Provide the [x, y] coordinate of the cell's center where the given text is located.  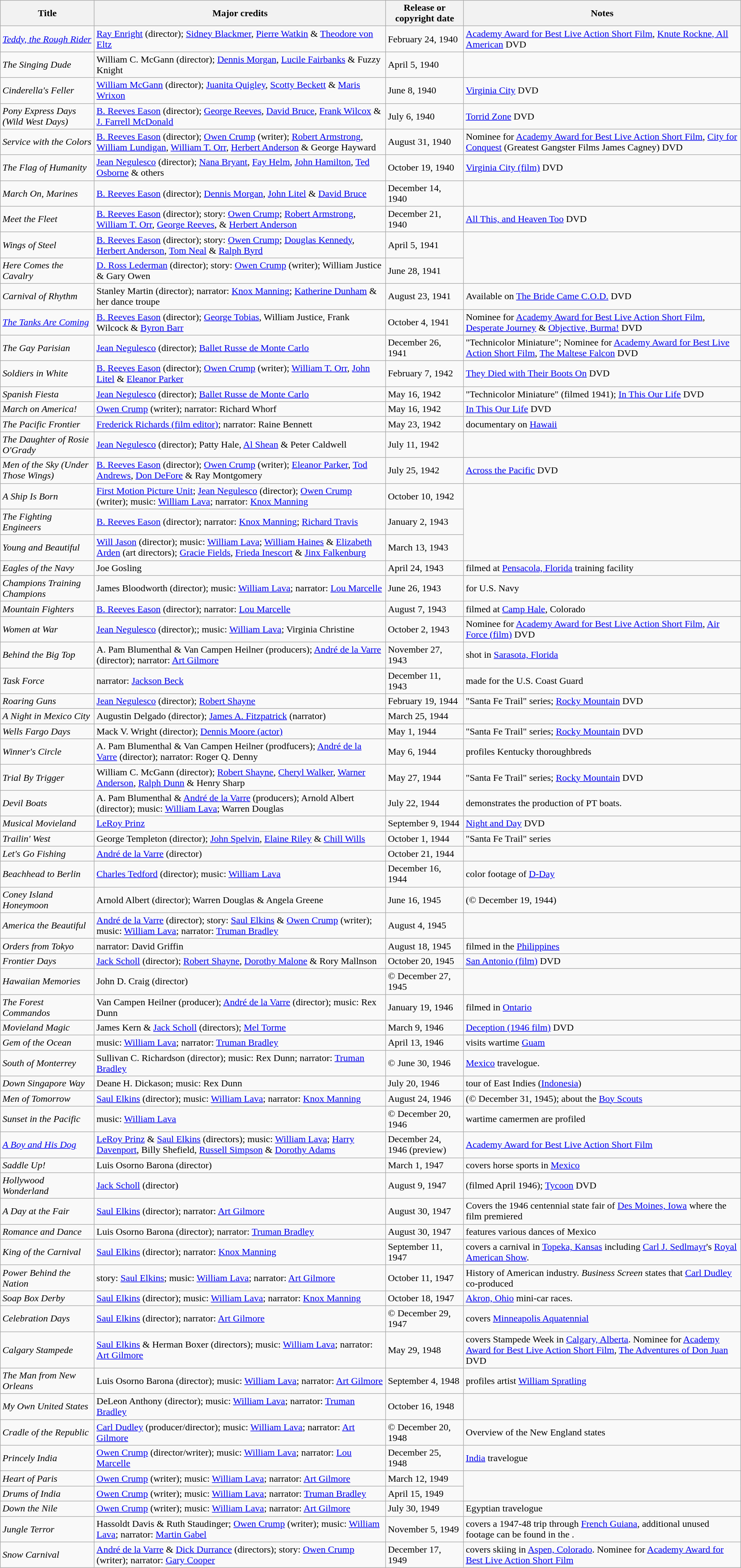
Deception (1946 film) DVD [602, 1028]
November 5, 1949 [424, 1529]
Task Force [47, 681]
Jack Scholl (director); Robert Shayne, Dorothy Malone & Rory Mallnson [240, 961]
Saddle Up! [47, 1165]
April 5, 1941 [424, 245]
Arnold Albert (director); Warren Douglas & Angela Greene [240, 900]
Roaring Guns [47, 701]
DeLeon Anthony (director); music: William Lava; narrator: Truman Bradley [240, 1407]
The Pacific Frontier [47, 424]
August 18, 1945 [424, 946]
March on America! [47, 409]
Behind the Big Top [47, 655]
Men of the Sky (Under Those Wings) [47, 470]
Carnival of Rhythm [47, 296]
Academy Award for Best Live Action Short Film, Knute Rockne, All American DVD [602, 39]
visits wartime Guam [602, 1043]
June 26, 1943 [424, 588]
June 28, 1941 [424, 271]
May 1, 1944 [424, 731]
August 24, 1946 [424, 1099]
Jungle Terror [47, 1529]
India travelogue [602, 1458]
Stanley Martin (director); narrator: Knox Manning; Katherine Dunham & her dance troupe [240, 296]
B. Reeves Eason (director); narrator: Lou Marcelle [240, 609]
Teddy, the Rough Rider [47, 39]
B. Reeves Eason (director); story: Owen Crump; Douglas Kennedy, Herbert Anderson, Tom Neal & Ralph Byrd [240, 245]
A Day at the Fair [47, 1211]
B. Reeves Eason (director); story: Owen Crump; Robert Armstrong, William T. Orr, George Reeves, & Herbert Anderson [240, 219]
February 7, 1942 [424, 374]
July 20, 1946 [424, 1084]
July 30, 1949 [424, 1509]
Orders from Tokyo [47, 946]
Torrid Zone DVD [602, 116]
A Ship Is Born [47, 496]
music: William Lava [240, 1119]
October 18, 1947 [424, 1298]
October 19, 1940 [424, 168]
July 11, 1942 [424, 445]
Deane H. Dickason; music: Rex Dunn [240, 1084]
December 21, 1940 [424, 219]
D. Ross Lederman (director); story: Owen Crump (writer); William Justice & Gary Owen [240, 271]
May 6, 1944 [424, 752]
October 21, 1944 [424, 854]
Down Singapore Way [47, 1084]
Service with the Colors [47, 142]
March 12, 1949 [424, 1479]
March On, Marines [47, 193]
August 9, 1947 [424, 1186]
February 24, 1940 [424, 39]
color footage of D-Day [602, 874]
demonstrates the production of PT boats. [602, 803]
Van Campen Heilner (producer); André de la Varre (director); music: Rex Dunn [240, 1007]
covers Stampede Week in Calgary, Alberta. Nominee for Academy Award for Best Live Action Short Film, The Adventures of Don Juan DVD [602, 1350]
William C. McGann (director); Dennis Morgan, Lucile Fairbanks & Fuzzy Knight [240, 65]
June 16, 1945 [424, 900]
Ray Enright (director); Sidney Blackmer, Pierre Watkin & Theodore von Eltz [240, 39]
Devil Boats [47, 803]
The Tanks Are Coming [47, 322]
Jean Negulesco (director);; music: William Lava; Virginia Christine [240, 629]
A. Pam Blumenthal & Van Campen Heilner (prodfucers); André de la Varre (director); narrator: Roger Q. Denny [240, 752]
Joe Gosling [240, 568]
B. Reeves Eason (director); Owen Crump (writer); Eleanor Parker, Tod Andrews, Don DeFore & Ray Montgomery [240, 470]
covers a carnival in Topeka, Kansas including Carl J. Sedlmayr's Royal American Show. [602, 1252]
Winner's Circle [47, 752]
Nominee for Academy Award for Best Live Action Short Film, Desperate Journey & Objective, Burma! DVD [602, 322]
February 19, 1944 [424, 701]
Title [47, 13]
Overview of the New England states [602, 1433]
Soap Box Derby [47, 1298]
Hassoldt Davis & Ruth Staudinger; Owen Crump (writer); music: William Lava; narrator: Martin Gabel [240, 1529]
The Man from New Orleans [47, 1381]
March 13, 1943 [424, 548]
The Daughter of Rosie O'Grady [47, 445]
filmed in Ontario [602, 1007]
Major credits [240, 13]
Drums of India [47, 1494]
Romance and Dance [47, 1232]
B. Reeves Eason (director); George Tobias, William Justice, Frank Wilcock & Byron Barr [240, 322]
December 25, 1948 [424, 1458]
covers horse sports in Mexico [602, 1165]
April 15, 1949 [424, 1494]
Luis Osorno Barona (director) [240, 1165]
Jean Negulesco (director); Robert Shayne [240, 701]
San Antonio (film) DVD [602, 961]
B. Reeves Eason (director); Owen Crump (writer); Robert Armstrong, William Lundigan, William T. Orr, Herbert Anderson & George Hayward [240, 142]
The Gay Parisian [47, 348]
filmed in the Philippines [602, 946]
(filmed April 1946); Tycoon DVD [602, 1186]
Luis Osorno Barona (director); narrator: Truman Bradley [240, 1232]
André de la Varre (director) [240, 854]
April 5, 1940 [424, 65]
The Singing Dude [47, 65]
July 6, 1940 [424, 116]
October 20, 1945 [424, 961]
Meet the Fleet [47, 219]
for U.S. Navy [602, 588]
History of American industry. Business Screen states that Carl Dudley co-produced [602, 1278]
January 2, 1943 [424, 522]
Saul Elkins (director); narrator: Knox Manning [240, 1252]
Night and Day DVD [602, 824]
The Forest Commandos [47, 1007]
May 27, 1944 [424, 777]
Mountain Fighters [47, 609]
William C. McGann (director); Robert Shayne, Cheryl Walker, Warner Anderson, Ralph Dunn & Henry Sharp [240, 777]
documentary on Hawaii [602, 424]
Calgary Stampede [47, 1350]
January 19, 1946 [424, 1007]
Heart of Paris [47, 1479]
narrator: David Griffin [240, 946]
"Santa Fe Trail" series [602, 839]
Akron, Ohio mini-car races. [602, 1298]
Wings of Steel [47, 245]
James Bloodworth (director); music: William Lava; narrator: Lou Marcelle [240, 588]
Will Jason (director); music: William Lava; William Haines & Elizabeth Arden (art directors); Gracie Fields, Frieda Inescort & Jinx Falkenburg [240, 548]
André de la Varre & Dick Durrance (directors); story: Owen Crump (writer); narrator: Gary Cooper [240, 1555]
November 27, 1943 [424, 655]
Owen Crump (director/writer); music: William Lava; narrator: Lou Marcelle [240, 1458]
profiles Kentucky thoroughbreds [602, 752]
James Kern & Jack Scholl (directors); Mel Torme [240, 1028]
Champions Training Champions [47, 588]
covers skiing in Aspen, Colorado. Nominee for Academy Award for Best Live Action Short Film [602, 1555]
© December 20, 1948 [424, 1433]
August 4, 1945 [424, 925]
Across the Pacific DVD [602, 470]
Here Comes the Cavalry [47, 271]
Soldiers in White [47, 374]
March 9, 1946 [424, 1028]
© June 30, 1946 [424, 1063]
shot in Sarasota, Florida [602, 655]
Available on The Bride Came C.O.D. DVD [602, 296]
B. Reeves Eason (director); narrator: Knox Manning; Richard Travis [240, 522]
Jean Negulesco (director); Patty Hale, Al Shean & Peter Caldwell [240, 445]
Jean Negulesco (director); Nana Bryant, Fay Helm, John Hamilton, Ted Osborne & others [240, 168]
May 29, 1948 [424, 1350]
Movieland Magic [47, 1028]
filmed at Camp Hale, Colorado [602, 609]
Musical Movieland [47, 824]
story: Saul Elkins; music: William Lava; narrator: Art Gilmore [240, 1278]
April 13, 1946 [424, 1043]
They Died with Their Boots On DVD [602, 374]
profiles artist William Spratling [602, 1381]
Down the Nile [47, 1509]
Egyptian travelogue [602, 1509]
"Technicolor Miniature" (filmed 1941); In This Our Life DVD [602, 394]
made for the U.S. Coast Guard [602, 681]
Notes [602, 13]
features various dances of Mexico [602, 1232]
October 1, 1944 [424, 839]
December 26, 1941 [424, 348]
Luis Osorno Barona (director); music: William Lava; narrator: Art Gilmore [240, 1381]
Frederick Richards (film editor); narrator: Raine Bennett [240, 424]
April 24, 1943 [424, 568]
July 25, 1942 [424, 470]
Snow Carnival [47, 1555]
Sullivan C. Richardson (director); music: Rex Dunn; narrator: Truman Bradley [240, 1063]
King of the Carnival [47, 1252]
June 8, 1940 [424, 90]
Gem of the Ocean [47, 1043]
South of Monterrey [47, 1063]
March 25, 1944 [424, 716]
The Fighting Engineers [47, 522]
LeRoy Prinz [240, 824]
"Technicolor Miniature"; Nominee for Academy Award for Best Live Action Short Film, The Maltese Falcon DVD [602, 348]
George Templeton (director); John Spelvin, Elaine Riley & Chill Wills [240, 839]
Sunset in the Pacific [47, 1119]
Cinderella's Feller [47, 90]
music: William Lava; narrator: Truman Bradley [240, 1043]
tour of East Indies (Indonesia) [602, 1084]
covers Minneapolis Aquatennial [602, 1319]
December 17, 1949 [424, 1555]
September 4, 1948 [424, 1381]
The Flag of Humanity [47, 168]
July 22, 1944 [424, 803]
Men of Tomorrow [47, 1099]
André de la Varre (director); story: Saul Elkins & Owen Crump (writer); music: William Lava; narrator: Truman Bradley [240, 925]
Jack Scholl (director) [240, 1186]
Release or copyright date [424, 13]
August 7, 1943 [424, 609]
covers a 1947-48 trip through French Guiana, additional unused footage can be found in the . [602, 1529]
First Motion Picture Unit; Jean Negulesco (director); Owen Crump (writer); music: William Lava; narrator: Knox Manning [240, 496]
Celebration Days [47, 1319]
December 16, 1944 [424, 874]
September 11, 1947 [424, 1252]
August 23, 1941 [424, 296]
Nominee for Academy Award for Best Live Action Short Film, Air Force (film) DVD [602, 629]
Hollywood Wonderland [47, 1186]
Academy Award for Best Live Action Short Film [602, 1145]
America the Beautiful [47, 925]
Carl Dudley (producer/director); music: William Lava; narrator: Art Gilmore [240, 1433]
narrator: Jackson Beck [240, 681]
Nominee for Academy Award for Best Live Action Short Film, City for Conquest (Greatest Gangster Films James Cagney) DVD [602, 142]
Trial By Trigger [47, 777]
Eagles of the Navy [47, 568]
Princely India [47, 1458]
Cradle of the Republic [47, 1433]
October 4, 1941 [424, 322]
B. Reeves Eason (director); George Reeves, David Bruce, Frank Wilcox & J. Farrell McDonald [240, 116]
William McGann (director); Juanita Quigley, Scotty Beckett & Maris Wrixon [240, 90]
A Boy and His Dog [47, 1145]
September 9, 1944 [424, 824]
A. Pam Blumenthal & André de la Varre (producers); Arnold Albert (director); music: William Lava; Warren Douglas [240, 803]
Power Behind the Nation [47, 1278]
LeRoy Prinz & Saul Elkins (directors); music: William Lava; Harry Davenport, Billy Shefield, Russell Simpson & Dorothy Adams [240, 1145]
© December 20, 1946 [424, 1119]
Pony Express Days (Wild West Days) [47, 116]
filmed at Pensacola, Florida training facility [602, 568]
(© December 31, 1945); about the Boy Scouts [602, 1099]
August 31, 1940 [424, 142]
Hawaiian Memories [47, 981]
B. Reeves Eason (director); Owen Crump (writer); William T. Orr, John Litel & Eleanor Parker [240, 374]
Mack V. Wright (director); Dennis Moore (actor) [240, 731]
© December 29, 1947 [424, 1319]
Saul Elkins & Herman Boxer (directors); music: William Lava; narrator: Art Gilmore [240, 1350]
Young and Beautiful [47, 548]
Covers the 1946 centennial state fair of Des Moines, Iowa where the film premiered [602, 1211]
Beachhead to Berlin [47, 874]
John D. Craig (director) [240, 981]
Coney Island Honeymoon [47, 900]
October 11, 1947 [424, 1278]
December 24, 1946 (preview) [424, 1145]
October 16, 1948 [424, 1407]
December 14, 1940 [424, 193]
October 10, 1942 [424, 496]
My Own United States [47, 1407]
October 2, 1943 [424, 629]
Spanish Fiesta [47, 394]
B. Reeves Eason (director); Dennis Morgan, John Litel & David Bruce [240, 193]
Owen Crump (writer); narrator: Richard Whorf [240, 409]
Women at War [47, 629]
A Night in Mexico City [47, 716]
March 1, 1947 [424, 1165]
A. Pam Blumenthal & Van Campen Heilner (producers); André de la Varre (director); narrator: Art Gilmore [240, 655]
Trailin' West [47, 839]
Charles Tedford (director); music: William Lava [240, 874]
Virginia City (film) DVD [602, 168]
(© December 19, 1944) [602, 900]
All This, and Heaven Too DVD [602, 219]
December 11, 1943 [424, 681]
Virginia City DVD [602, 90]
© December 27, 1945 [424, 981]
Let's Go Fishing [47, 854]
In This Our Life DVD [602, 409]
Owen Crump (writer); music: William Lava; narrator: Truman Bradley [240, 1494]
May 23, 1942 [424, 424]
Mexico travelogue. [602, 1063]
Augustin Delgado (director); James A. Fitzpatrick (narrator) [240, 716]
Wells Fargo Days [47, 731]
Frontier Days [47, 961]
wartime camermen are profiled [602, 1119]
